Pinpoint the cell where the given text exists, returning its [x, y] midpoint coordinate. 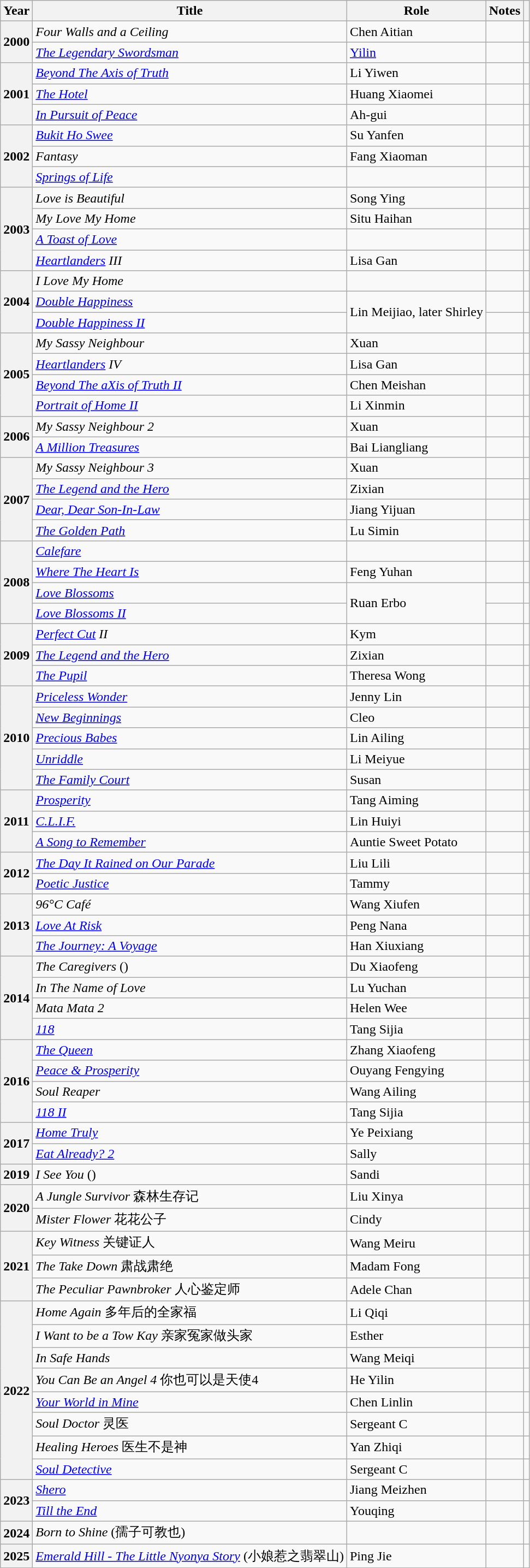
Till the End [190, 1511]
Calefare [190, 551]
Ye Peixiang [416, 1133]
2006 [16, 437]
Cindy [416, 1220]
Where The Heart Is [190, 572]
Fang Xiaoman [416, 156]
2012 [16, 873]
Soul Reaper [190, 1091]
Madam Fong [416, 1267]
Jiang Meizhen [416, 1490]
Wang Ailing [416, 1091]
Fantasy [190, 156]
Beyond The Axis of Truth [190, 73]
My Sassy Neighbour 3 [190, 468]
Peace & Prosperity [190, 1071]
Year [16, 11]
2024 [16, 1533]
Helen Wee [416, 1008]
118 II [190, 1112]
Kym [416, 634]
Ouyang Fengying [416, 1071]
Yilin [416, 52]
Notes [504, 11]
My Love My Home [190, 218]
The Hotel [190, 94]
Emerald Hill - The Little Nyonya Story (小娘惹之翡翠山) [190, 1556]
Ah-gui [416, 115]
Lin Meijiao, later Shirley [416, 312]
Cleo [416, 717]
New Beginnings [190, 717]
2009 [16, 655]
Liu Lili [416, 863]
Lin Huiyi [416, 821]
Huang Xiaomei [416, 94]
Chen Linlin [416, 1402]
Your World in Mine [190, 1402]
96°C Café [190, 904]
I See You () [190, 1174]
2025 [16, 1556]
Mister Flower 花花公子 [190, 1220]
My Sassy Neighbour [190, 343]
Soul Detective [190, 1469]
2017 [16, 1143]
Auntie Sweet Potato [416, 842]
The Pupil [190, 676]
The Legendary Swordsman [190, 52]
Born to Shine (孺子可教也) [190, 1533]
118 [190, 1029]
2016 [16, 1081]
Double Happiness II [190, 323]
Situ Haihan [416, 218]
Esther [416, 1337]
Ping Jie [416, 1556]
Li Yiwen [416, 73]
Wang Meiru [416, 1243]
Tammy [416, 883]
Shero [190, 1490]
The Queen [190, 1050]
2001 [16, 94]
Perfect Cut II [190, 634]
Han Xiuxiang [416, 946]
2021 [16, 1266]
Love Blossoms [190, 592]
2014 [16, 998]
Jiang Yijuan [416, 509]
The Peculiar Pawnbroker 人心鉴定师 [190, 1290]
2019 [16, 1174]
Theresa Wong [416, 676]
Title [190, 11]
Home Again 多年后的全家福 [190, 1312]
The Golden Path [190, 530]
The Journey: A Voyage [190, 946]
He Yilin [416, 1380]
Portrait of Home II [190, 406]
Peng Nana [416, 925]
I Want to be a Tow Kay 亲家冤家做头家 [190, 1337]
2020 [16, 1208]
Double Happiness [190, 302]
Li Qiqi [416, 1312]
Dear, Dear Son-In-Law [190, 509]
My Sassy Neighbour 2 [190, 426]
Zhang Xiaofeng [416, 1050]
Role [416, 11]
Four Walls and a Ceiling [190, 32]
Unriddle [190, 759]
Heartlanders IV [190, 364]
2013 [16, 925]
Mata Mata 2 [190, 1008]
2010 [16, 738]
Sandi [416, 1174]
Wang Meiqi [416, 1358]
Key Witness 关键证人 [190, 1243]
The Family Court [190, 780]
Yan Zhiqi [416, 1448]
In Safe Hands [190, 1358]
Lin Ailing [416, 738]
The Caregivers () [190, 967]
2004 [16, 302]
C.L.I.F. [190, 821]
I Love My Home [190, 281]
A Toast of Love [190, 239]
Li Meiyue [416, 759]
Sally [416, 1154]
In Pursuit of Peace [190, 115]
Precious Babes [190, 738]
Lu Simin [416, 530]
Soul Doctor 灵医 [190, 1424]
Prosperity [190, 800]
2022 [16, 1390]
Priceless Wonder [190, 697]
Tang Aiming [416, 800]
Youqing [416, 1511]
Chen Meishan [416, 385]
2007 [16, 499]
Su Yanfen [416, 135]
Adele Chan [416, 1290]
Wang Xiufen [416, 904]
Jenny Lin [416, 697]
Home Truly [190, 1133]
Bai Liangliang [416, 447]
Lu Yuchan [416, 988]
Love At Risk [190, 925]
The Day It Rained on Our Parade [190, 863]
Chen Aitian [416, 32]
Springs of Life [190, 177]
2003 [16, 229]
Du Xiaofeng [416, 967]
2005 [16, 375]
Eat Already? 2 [190, 1154]
Heartlanders III [190, 260]
You Can Be an Angel 4 你也可以是天使4 [190, 1380]
2023 [16, 1500]
Love Blossoms II [190, 614]
Li Xinmin [416, 406]
2008 [16, 582]
The Take Down 肃战肃绝 [190, 1267]
2011 [16, 821]
Feng Yuhan [416, 572]
A Million Treasures [190, 447]
Poetic Justice [190, 883]
2000 [16, 42]
Ruan Erbo [416, 603]
In The Name of Love [190, 988]
Liu Xinya [416, 1197]
Love is Beautiful [190, 198]
A Song to Remember [190, 842]
Healing Heroes 医生不是神 [190, 1448]
Beyond The aXis of Truth II [190, 385]
Bukit Ho Swee [190, 135]
Song Ying [416, 198]
2002 [16, 156]
A Jungle Survivor 森林生存记 [190, 1197]
Susan [416, 780]
